Scan for the cell matching the given text and deliver its (X, Y) coordinate at center. 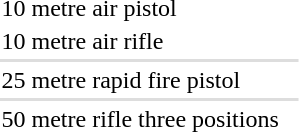
25 metre rapid fire pistol (140, 80)
10 metre air rifle (140, 41)
